Output the (x, y) coordinate of the center of the cell containing the given text.  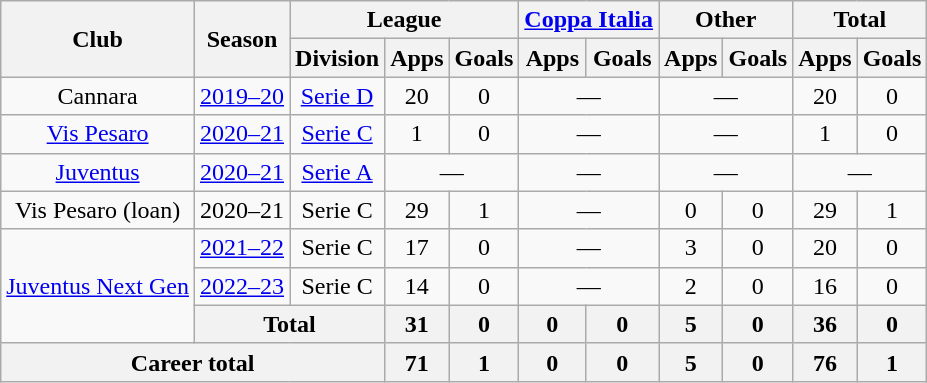
36 (825, 324)
16 (825, 286)
76 (825, 362)
Club (98, 39)
Vis Pesaro (98, 134)
Vis Pesaro (loan) (98, 210)
Cannara (98, 96)
17 (417, 248)
3 (691, 248)
Division (338, 58)
Career total (193, 362)
2021–22 (242, 248)
71 (417, 362)
31 (417, 324)
2022–23 (242, 286)
Coppa Italia (589, 20)
Serie A (338, 172)
Other (726, 20)
2 (691, 286)
14 (417, 286)
Serie D (338, 96)
League (404, 20)
Juventus Next Gen (98, 286)
2019–20 (242, 96)
Season (242, 39)
Juventus (98, 172)
